Return [X, Y] of the center of cell containing provided text 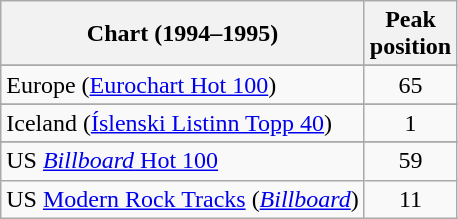
US Billboard Hot 100 [183, 161]
Iceland (Íslenski Listinn Topp 40) [183, 123]
1 [410, 123]
US Modern Rock Tracks (Billboard) [183, 199]
Peakposition [410, 34]
Europe (Eurochart Hot 100) [183, 85]
11 [410, 199]
65 [410, 85]
Chart (1994–1995) [183, 34]
59 [410, 161]
